Capture the cell that displays the provided text and extract its [x, y] central coordinate. 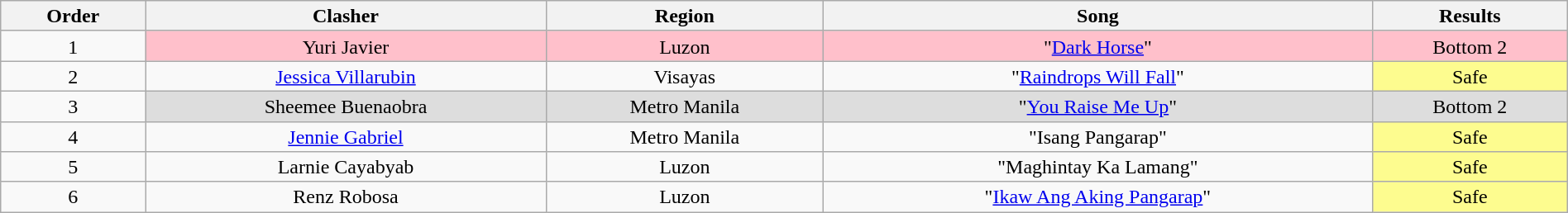
Yuri Javier [346, 46]
Sheemee Buenaobra [346, 106]
Results [1470, 17]
Larnie Cayabyab [346, 167]
"Isang Pangarap" [1097, 137]
6 [73, 196]
"Ikaw Ang Aking Pangarap" [1097, 196]
Order [73, 17]
1 [73, 46]
Renz Robosa [346, 196]
Jennie Gabriel [346, 137]
"Raindrops Will Fall" [1097, 76]
4 [73, 137]
5 [73, 167]
Visayas [685, 76]
Song [1097, 17]
"Maghintay Ka Lamang" [1097, 167]
Region [685, 17]
Jessica Villarubin [346, 76]
3 [73, 106]
"Dark Horse" [1097, 46]
2 [73, 76]
Clasher [346, 17]
"You Raise Me Up" [1097, 106]
